From the cell containing the given text, extract its center point as [x, y] coordinate. 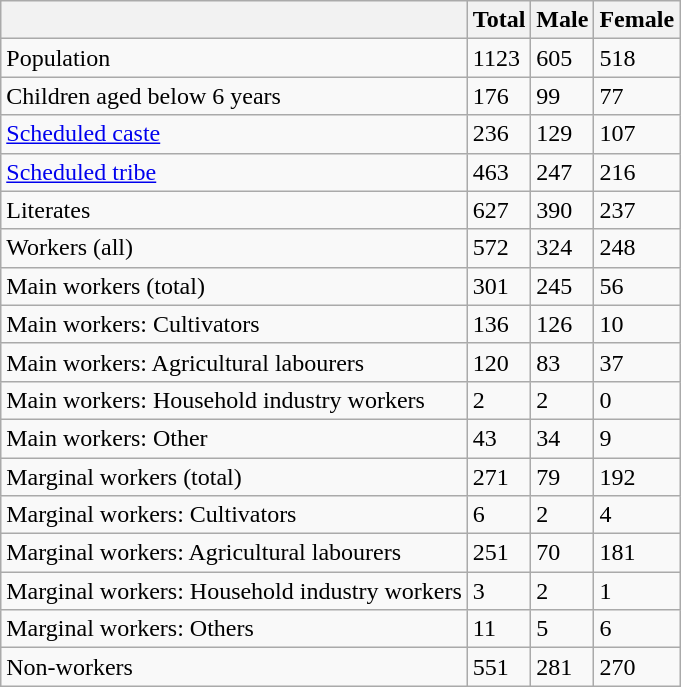
251 [499, 553]
551 [499, 667]
Main workers (total) [234, 286]
56 [637, 286]
181 [637, 553]
10 [637, 324]
245 [562, 286]
107 [637, 134]
11 [499, 629]
5 [562, 629]
Main workers: Cultivators [234, 324]
Total [499, 20]
176 [499, 96]
518 [637, 58]
129 [562, 134]
Marginal workers (total) [234, 477]
Non-workers [234, 667]
Marginal workers: Household industry workers [234, 591]
Main workers: Agricultural labourers [234, 362]
3 [499, 591]
270 [637, 667]
390 [562, 210]
Scheduled tribe [234, 172]
1123 [499, 58]
126 [562, 324]
70 [562, 553]
324 [562, 248]
Marginal workers: Cultivators [234, 515]
43 [499, 438]
Female [637, 20]
Marginal workers: Others [234, 629]
Marginal workers: Agricultural labourers [234, 553]
37 [637, 362]
Population [234, 58]
136 [499, 324]
237 [637, 210]
Scheduled caste [234, 134]
1 [637, 591]
248 [637, 248]
192 [637, 477]
120 [499, 362]
236 [499, 134]
77 [637, 96]
Male [562, 20]
Literates [234, 210]
Main workers: Other [234, 438]
Main workers: Household industry workers [234, 400]
605 [562, 58]
99 [562, 96]
79 [562, 477]
83 [562, 362]
301 [499, 286]
627 [499, 210]
216 [637, 172]
463 [499, 172]
9 [637, 438]
34 [562, 438]
0 [637, 400]
572 [499, 248]
281 [562, 667]
247 [562, 172]
271 [499, 477]
Workers (all) [234, 248]
Children aged below 6 years [234, 96]
4 [637, 515]
